Detect which cell encompasses the target text, then output its [X, Y] center coordinate. 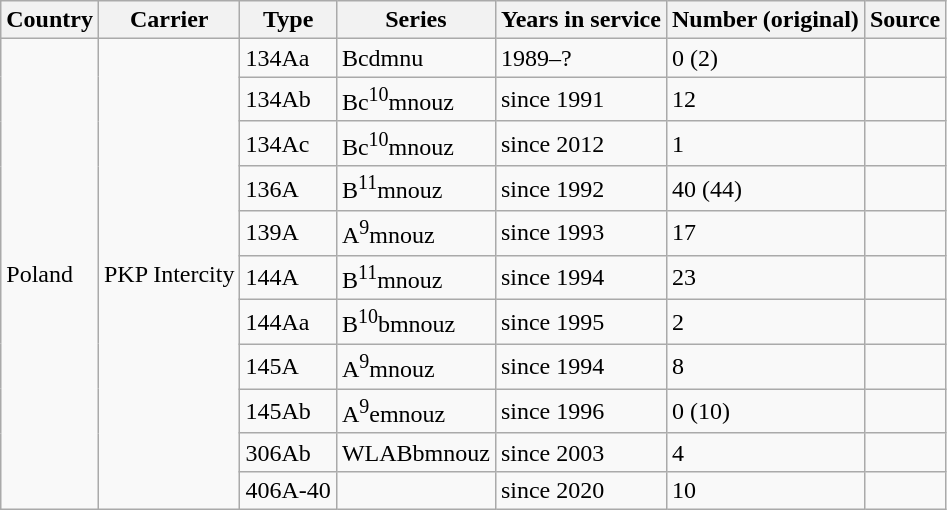
since 1993 [580, 234]
Type [288, 20]
145A [288, 366]
8 [765, 366]
Carrier [168, 20]
Country [50, 20]
406A-40 [288, 490]
since 2012 [580, 144]
134Ab [288, 100]
1989–? [580, 58]
4 [765, 452]
2 [765, 322]
B10bmnouz [416, 322]
145Ab [288, 412]
since 1991 [580, 100]
10 [765, 490]
144A [288, 278]
1 [765, 144]
0 (2) [765, 58]
134Ac [288, 144]
since 1995 [580, 322]
Years in service [580, 20]
Series [416, 20]
12 [765, 100]
17 [765, 234]
A9emnouz [416, 412]
WLABbmnouz [416, 452]
40 (44) [765, 188]
306Ab [288, 452]
since 2003 [580, 452]
since 1996 [580, 412]
since 1992 [580, 188]
since 2020 [580, 490]
136A [288, 188]
Number (original) [765, 20]
134Aa [288, 58]
Poland [50, 274]
144Aa [288, 322]
Source [904, 20]
Bcdmnu [416, 58]
0 (10) [765, 412]
23 [765, 278]
139A [288, 234]
PKP Intercity [168, 274]
